Return the (X, Y) coordinate for the center point of the cell that contains the specified text.  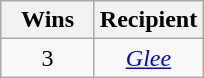
Wins (48, 20)
3 (48, 58)
Glee (148, 58)
Recipient (148, 20)
